Return the (X, Y) coordinate for the center point of the cell that contains the specified text.  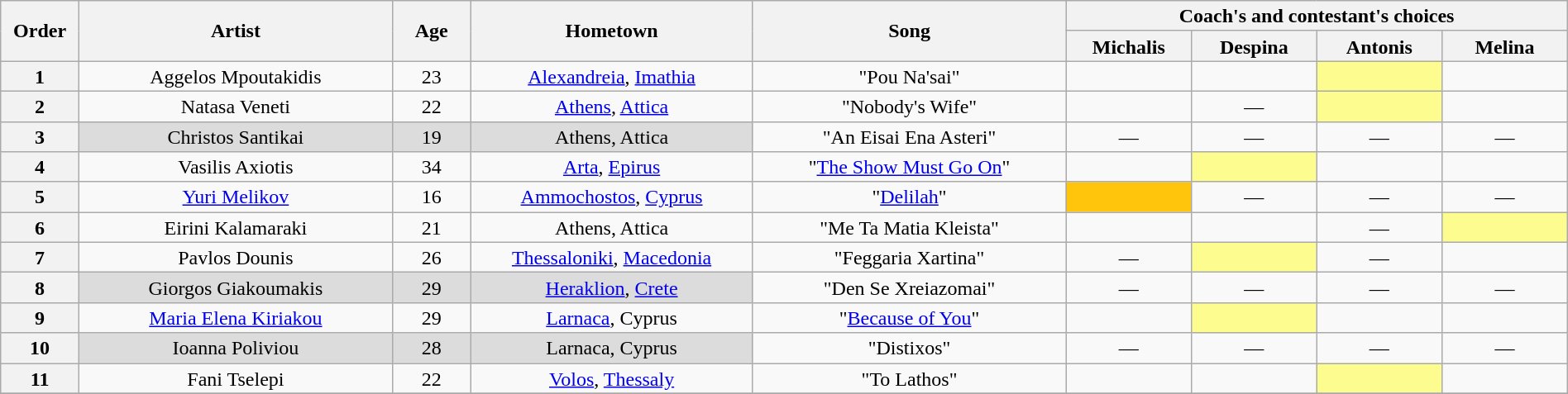
8 (40, 287)
7 (40, 258)
"Distixos" (910, 349)
3 (40, 137)
Vasilis Axiotis (235, 167)
"Delilah" (910, 197)
Ioanna Poliviou (235, 349)
Heraklion, Crete (612, 287)
5 (40, 197)
Pavlos Dounis (235, 258)
10 (40, 349)
Eirini Kalamaraki (235, 228)
Volos, Thessaly (612, 378)
"Because of You" (910, 317)
2 (40, 106)
4 (40, 167)
"Nobody's Wife" (910, 106)
Yuri Melikov (235, 197)
Age (432, 31)
Hometown (612, 31)
"Me Ta Matia Kleista" (910, 228)
Melina (1505, 46)
"Den Se Xreiazomai" (910, 287)
"Pou Na'sai" (910, 76)
"An Eisai Ena Asteri" (910, 137)
Natasa Veneti (235, 106)
Maria Elena Kiriakou (235, 317)
23 (432, 76)
Fani Tselepi (235, 378)
Song (910, 31)
Artist (235, 31)
Despina (1255, 46)
Antonis (1379, 46)
Order (40, 31)
16 (432, 197)
26 (432, 258)
28 (432, 349)
19 (432, 137)
Giorgos Giakoumakis (235, 287)
"Feggaria Xartina" (910, 258)
Christos Santikai (235, 137)
34 (432, 167)
11 (40, 378)
Arta, Epirus (612, 167)
Coach's and contestant's choices (1317, 17)
"To Lathos" (910, 378)
21 (432, 228)
1 (40, 76)
Aggelos Mpoutakidis (235, 76)
Michalis (1129, 46)
Ammochostos, Cyprus (612, 197)
9 (40, 317)
6 (40, 228)
"The Show Must Go On" (910, 167)
Alexandreia, Imathia (612, 76)
Thessaloniki, Macedonia (612, 258)
